From the cell containing the given text, extract its center point as (X, Y) coordinate. 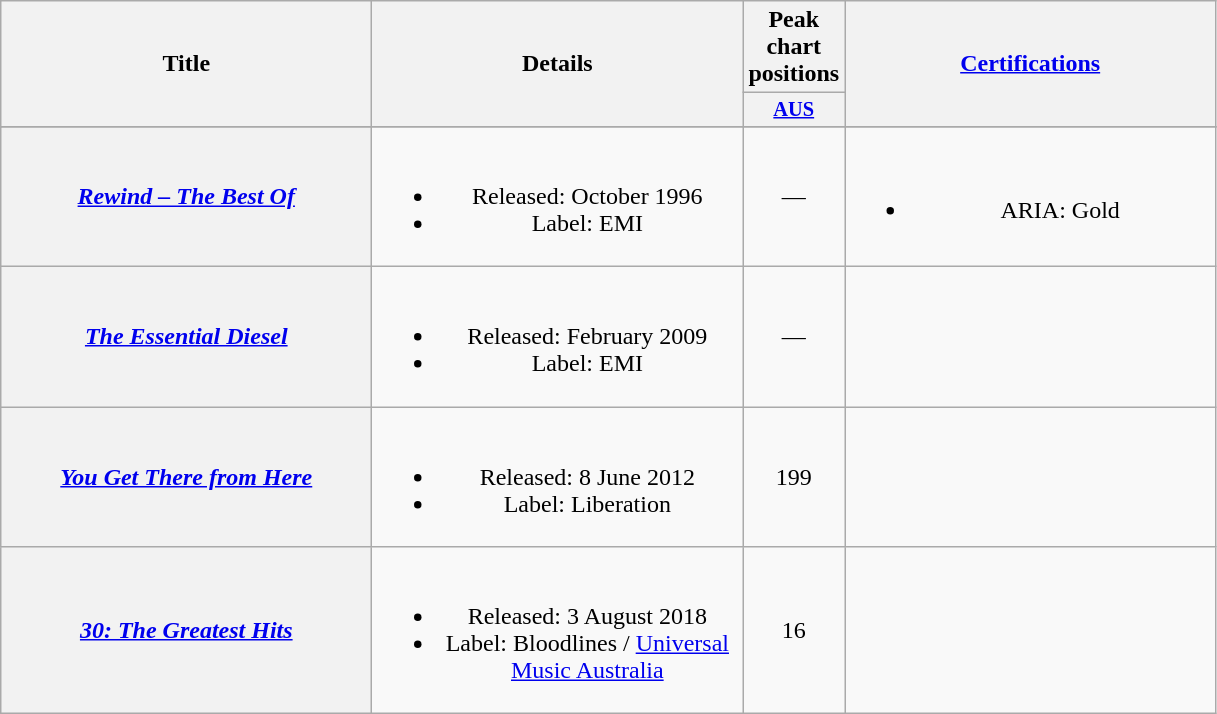
Rewind – The Best Of (186, 196)
Details (558, 64)
Title (186, 64)
199 (794, 477)
Released: October 1996Label: EMI (558, 196)
The Essential Diesel (186, 337)
AUS (794, 110)
You Get There from Here (186, 477)
ARIA: Gold (1030, 196)
16 (794, 630)
Released: 3 August 2018Label: Bloodlines / Universal Music Australia (558, 630)
Released: 8 June 2012Label: Liberation (558, 477)
30: The Greatest Hits (186, 630)
Peak chart positions (794, 47)
Certifications (1030, 64)
Released: February 2009Label: EMI (558, 337)
